Capture the cell that displays the provided text and extract its (x, y) central coordinate. 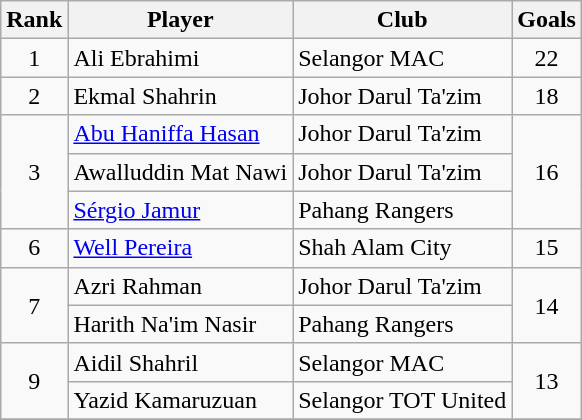
Player (180, 20)
Yazid Kamaruzuan (180, 400)
Abu Haniffa Hasan (180, 134)
Club (402, 20)
2 (34, 96)
Selangor TOT United (402, 400)
Azri Rahman (180, 286)
6 (34, 248)
Ekmal Shahrin (180, 96)
Ali Ebrahimi (180, 58)
22 (547, 58)
Awalluddin Mat Nawi (180, 172)
1 (34, 58)
Rank (34, 20)
Aidil Shahril (180, 362)
13 (547, 381)
Sérgio Jamur (180, 210)
7 (34, 305)
3 (34, 172)
Well Pereira (180, 248)
Shah Alam City (402, 248)
18 (547, 96)
Goals (547, 20)
Harith Na'im Nasir (180, 324)
9 (34, 381)
15 (547, 248)
14 (547, 305)
16 (547, 172)
